Scan for the cell matching the given text and deliver its (x, y) coordinate at center. 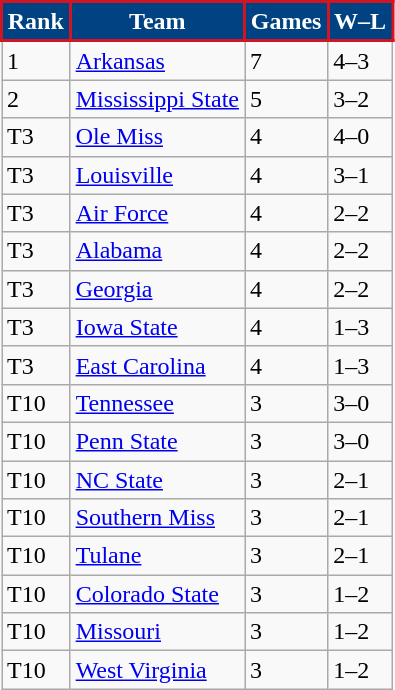
Games (286, 22)
Mississippi State (157, 99)
3–2 (360, 99)
Team (157, 22)
Tulane (157, 556)
Rank (36, 22)
Iowa State (157, 327)
Colorado State (157, 594)
W–L (360, 22)
4–3 (360, 60)
5 (286, 99)
1 (36, 60)
Louisville (157, 175)
Air Force (157, 213)
Tennessee (157, 403)
Missouri (157, 632)
West Virginia (157, 670)
2 (36, 99)
Southern Miss (157, 518)
4–0 (360, 137)
East Carolina (157, 365)
Alabama (157, 251)
Georgia (157, 289)
7 (286, 60)
Ole Miss (157, 137)
NC State (157, 479)
Penn State (157, 441)
Arkansas (157, 60)
3–1 (360, 175)
